Return (x, y) of the center of cell containing provided text 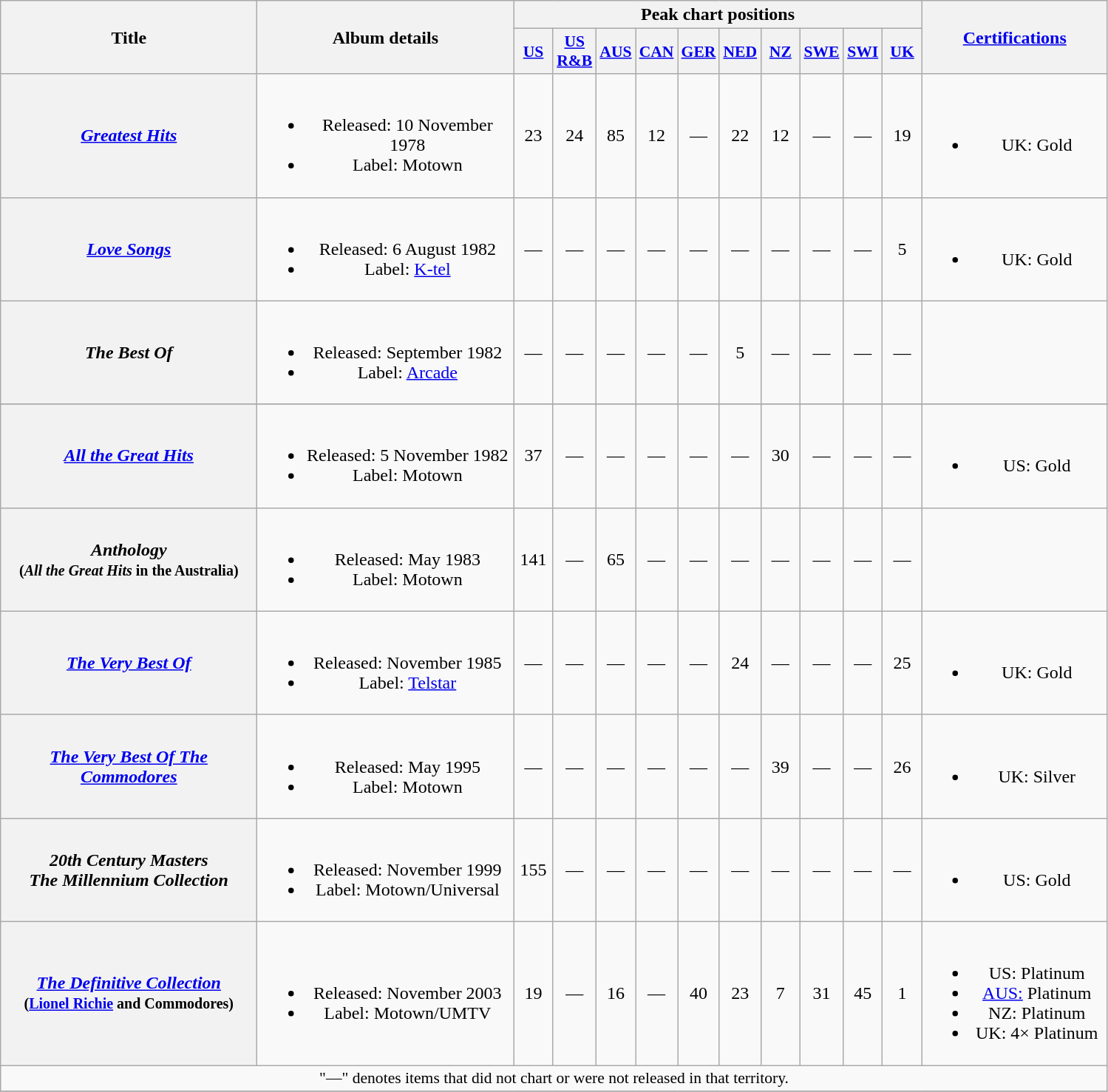
Released: 10 November 1978Label: Motown (386, 136)
Certifications (1014, 37)
141 (534, 559)
Peak chart positions (718, 15)
Released: November 1985Label: Telstar (386, 663)
Released: September 1982Label: Arcade (386, 352)
All the Great Hits (129, 456)
Released: November 2003Label: Motown/UMTV (386, 993)
Released: May 1983Label: Motown (386, 559)
7 (781, 993)
The Best Of (129, 352)
39 (781, 766)
Title (129, 37)
Anthology (All the Great Hits in the Australia) (129, 559)
Released: November 1999Label: Motown/Universal (386, 870)
USR&B (574, 52)
22 (740, 136)
The Very Best Of The Commodores (129, 766)
Love Songs (129, 249)
Released: 5 November 1982Label: Motown (386, 456)
20th Century MastersThe Millennium Collection (129, 870)
SWI (863, 52)
US (534, 52)
85 (615, 136)
AUS (615, 52)
155 (534, 870)
40 (699, 993)
26 (902, 766)
The Very Best Of (129, 663)
1 (902, 993)
45 (863, 993)
16 (615, 993)
The Definitive Collection(Lionel Richie and Commodores) (129, 993)
37 (534, 456)
65 (615, 559)
31 (821, 993)
"—" denotes items that did not chart or were not released in that territory. (554, 1079)
US: PlatinumAUS: PlatinumNZ: PlatinumUK: 4× Platinum (1014, 993)
25 (902, 663)
Released: May 1995Label: Motown (386, 766)
30 (781, 456)
UK (902, 52)
SWE (821, 52)
CAN (656, 52)
Released: 6 August 1982Label: K-tel (386, 249)
Greatest Hits (129, 136)
UK: Silver (1014, 766)
NED (740, 52)
NZ (781, 52)
GER (699, 52)
Album details (386, 37)
